Extract the [X, Y] coordinate from the center of the cell holding the provided text.  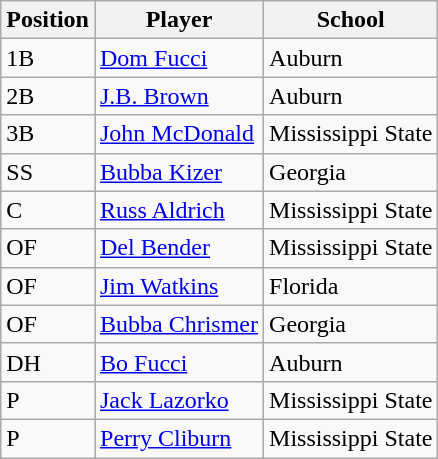
Perry Cliburn [178, 438]
Bubba Chrismer [178, 324]
Bo Fucci [178, 362]
1B [48, 58]
John McDonald [178, 134]
Del Bender [178, 248]
2B [48, 96]
DH [48, 362]
Russ Aldrich [178, 210]
Bubba Kizer [178, 172]
3B [48, 134]
Dom Fucci [178, 58]
Jack Lazorko [178, 400]
Player [178, 20]
C [48, 210]
Florida [351, 286]
Jim Watkins [178, 286]
School [351, 20]
J.B. Brown [178, 96]
Position [48, 20]
SS [48, 172]
